Return the [x, y] coordinate for the center point of the cell that contains the specified text.  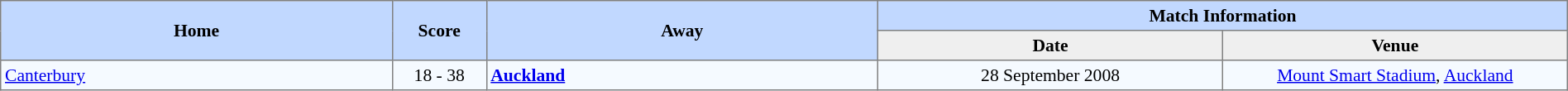
Venue [1394, 45]
Away [682, 31]
Date [1050, 45]
Score [439, 31]
Home [197, 31]
18 - 38 [439, 75]
28 September 2008 [1050, 75]
Mount Smart Stadium, Auckland [1394, 75]
Auckland [682, 75]
Canterbury [197, 75]
Match Information [1223, 16]
